Extract the (x, y) coordinate from the center of the cell holding the provided text.  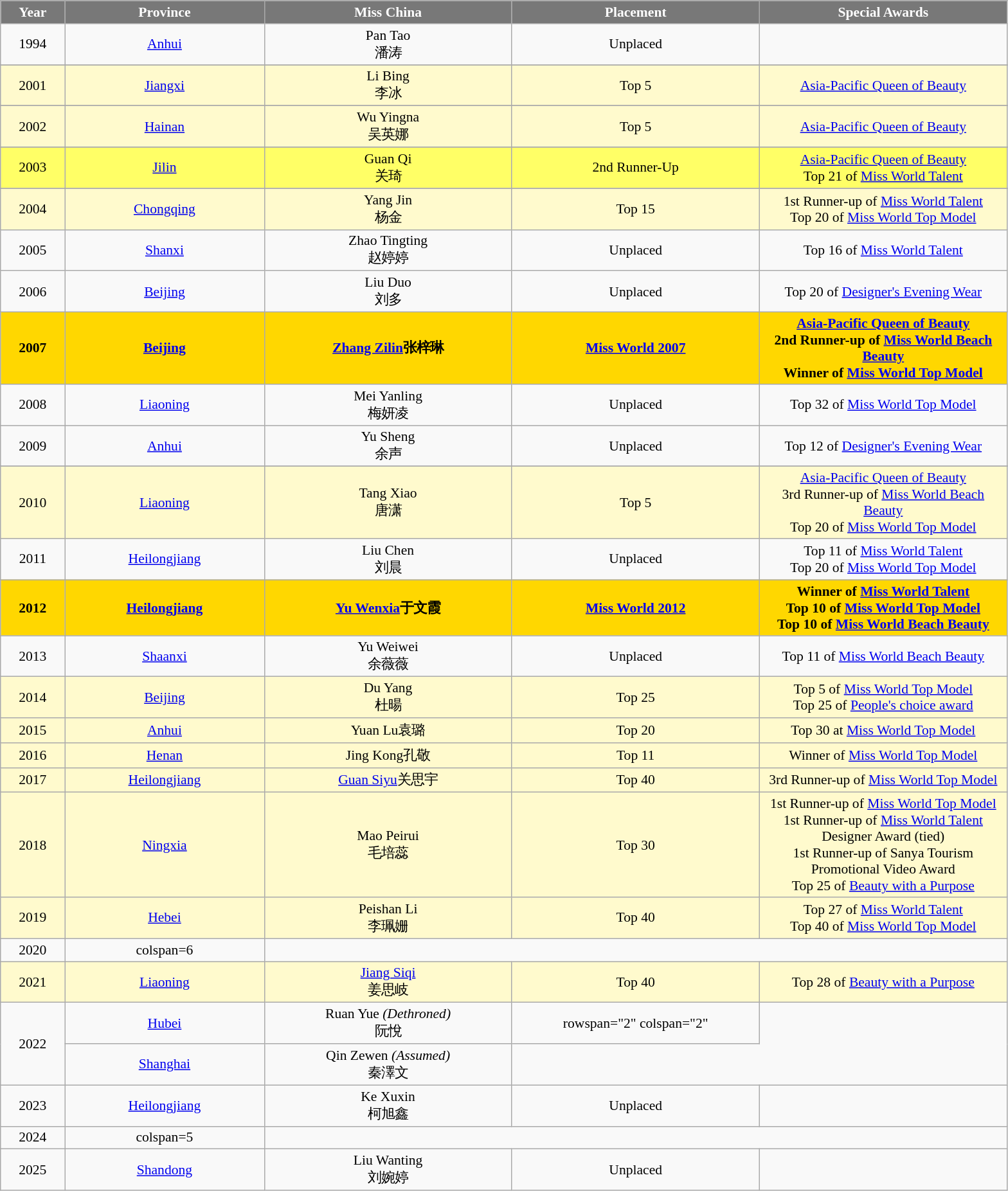
Mao Peirui毛培蕊 (388, 845)
2021 (33, 982)
colspan=5 (165, 1138)
colspan=6 (165, 950)
Asia-Pacific Queen of Beauty Top 21 of Miss World Talent (883, 168)
2013 (33, 656)
2009 (33, 446)
2017 (33, 780)
Top 30 at Miss World Top Model (883, 730)
Top 16 of Miss World Talent (883, 250)
2025 (33, 1170)
2001 (33, 85)
Zhao Tingting赵婷婷 (388, 250)
2002 (33, 127)
Liu Duo刘多 (388, 292)
2003 (33, 168)
1st Runner-up of Miss World Talent Top 20 of Miss World Top Model (883, 209)
Miss China (388, 12)
Special Awards (883, 12)
Qin Zewen (Assumed)秦澤文 (388, 1064)
Yu Wenxia于文霞 (388, 608)
Province (165, 12)
2012 (33, 608)
Chongqing (165, 209)
Yu Weiwei余薇薇 (388, 656)
Shandong (165, 1170)
Winner of Miss World Talent Top 10 of Miss World Top Model Top 10 of Miss World Beach Beauty (883, 608)
Winner of Miss World Top Model (883, 756)
Tang Xiao唐潇 (388, 503)
2005 (33, 250)
Guan Siyu关思宇 (388, 780)
2007 (33, 348)
Top 5 of Miss World Top Model Top 25 of People's choice award (883, 697)
Top 30 (635, 845)
Year (33, 12)
Liu Wanting刘婉婷 (388, 1170)
Li Bing李冰 (388, 85)
Ruan Yue (Dethroned)阮悅 (388, 1023)
Wu Yingna吴英娜 (388, 127)
Pan Tao潘涛 (388, 44)
Top 28 of Beauty with a Purpose (883, 982)
2020 (33, 950)
2022 (33, 1044)
Hainan (165, 127)
Guan Qi关琦 (388, 168)
Du Yang杜暘 (388, 697)
Miss World 2012 (635, 608)
2004 (33, 209)
Yuan Lu袁璐 (388, 730)
2014 (33, 697)
Top 20 of Designer's Evening Wear (883, 292)
Top 15 (635, 209)
Hebei (165, 918)
2011 (33, 559)
Top 11 of Miss World Talent Top 20 of Miss World Top Model (883, 559)
Shanxi (165, 250)
Top 32 of Miss World Top Model (883, 405)
Hubei (165, 1023)
2008 (33, 405)
2024 (33, 1138)
Yu Sheng余声 (388, 446)
2023 (33, 1106)
Asia-Pacific Queen of Beauty 3rd Runner-up of Miss World Beach Beauty Top 20 of Miss World Top Model (883, 503)
Zhang Zilin张梓琳 (388, 348)
Placement (635, 12)
Liu Chen刘晨 (388, 559)
Top 27 of Miss World TalentTop 40 of Miss World Top Model (883, 918)
Shanghai (165, 1064)
Jing Kong孔敬 (388, 756)
Miss World 2007 (635, 348)
2016 (33, 756)
Peishan Li李珮姗 (388, 918)
rowspan="2" colspan="2" (635, 1023)
Top 20 (635, 730)
Ningxia (165, 845)
1994 (33, 44)
Yang Jin杨金 (388, 209)
Ke Xuxin柯旭鑫 (388, 1106)
Mei Yanling梅妍凌 (388, 405)
3rd Runner-up of Miss World Top Model (883, 780)
2018 (33, 845)
Jiangxi (165, 85)
Henan (165, 756)
Top 25 (635, 697)
2006 (33, 292)
Top 12 of Designer's Evening Wear (883, 446)
2nd Runner-Up (635, 168)
Jilin (165, 168)
Top 11 of Miss World Beach Beauty (883, 656)
2010 (33, 503)
2019 (33, 918)
Jiang Siqi姜思岐 (388, 982)
Shaanxi (165, 656)
Top 11 (635, 756)
2015 (33, 730)
Asia-Pacific Queen of Beauty 2nd Runner-up of Miss World Beach Beauty Winner of Miss World Top Model (883, 348)
